Identify which cell holds the provided text, then report its [X, Y] central coordinate. 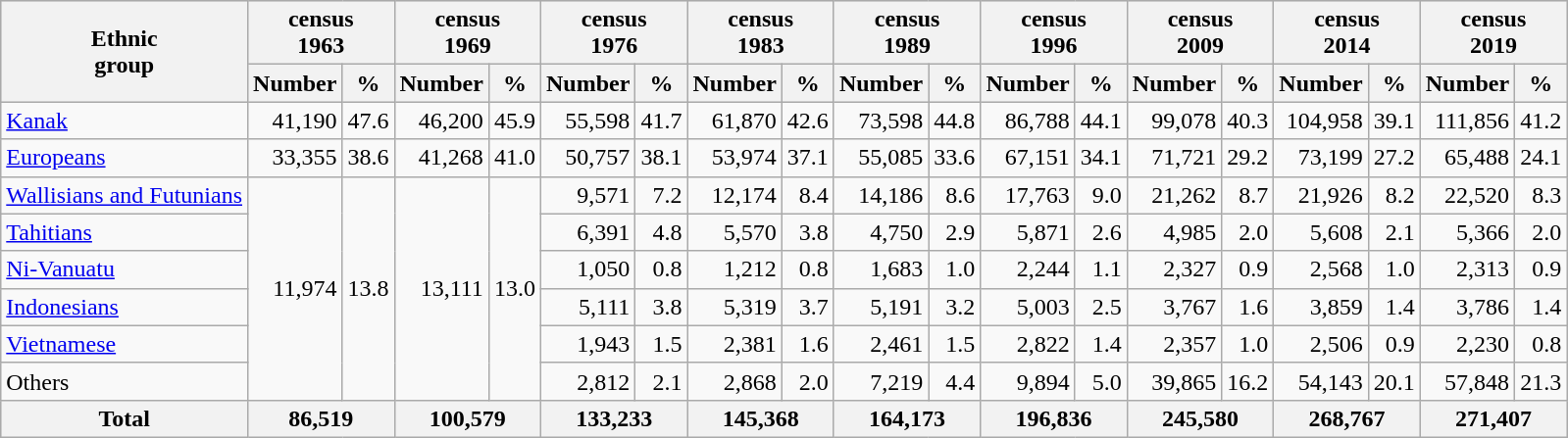
54,143 [1321, 381]
21,262 [1174, 195]
census 2014 [1347, 33]
65,488 [1467, 158]
3,859 [1321, 307]
Tahitians [125, 232]
42.6 [808, 121]
39,865 [1174, 381]
196,836 [1053, 418]
13.0 [514, 288]
20.1 [1394, 381]
5,003 [1028, 307]
8.7 [1247, 195]
2,230 [1467, 344]
2,868 [734, 381]
4,985 [1174, 232]
1,212 [734, 269]
2,327 [1174, 269]
268,767 [1347, 418]
245,580 [1200, 418]
8.3 [1542, 195]
55,598 [587, 121]
2.5 [1100, 307]
Ni-Vanuatu [125, 269]
27.2 [1394, 158]
1,683 [881, 269]
111,856 [1467, 121]
2,812 [587, 381]
census 1963 [322, 33]
14,186 [881, 195]
census 2019 [1492, 33]
2,313 [1467, 269]
1,943 [587, 344]
5.0 [1100, 381]
8.6 [955, 195]
Europeans [125, 158]
2,506 [1321, 344]
3,786 [1467, 307]
71,721 [1174, 158]
99,078 [1174, 121]
2,461 [881, 344]
Total [125, 418]
16.2 [1247, 381]
Wallisians and Futunians [125, 195]
5,366 [1467, 232]
34.1 [1100, 158]
17,763 [1028, 195]
Indonesians [125, 307]
21.3 [1542, 381]
census 1983 [761, 33]
45.9 [514, 121]
21,926 [1321, 195]
5,871 [1028, 232]
11,974 [295, 288]
104,958 [1321, 121]
164,173 [906, 418]
9,571 [587, 195]
7,219 [881, 381]
Vietnamese [125, 344]
5,319 [734, 307]
47.6 [369, 121]
4.8 [661, 232]
Ethnicgroup [125, 51]
86,519 [322, 418]
census 1989 [906, 33]
1,050 [587, 269]
41.7 [661, 121]
Others [125, 381]
5,570 [734, 232]
2.9 [955, 232]
41,268 [441, 158]
5,111 [587, 307]
33,355 [295, 158]
55,085 [881, 158]
67,151 [1028, 158]
73,598 [881, 121]
41,190 [295, 121]
133,233 [614, 418]
2,822 [1028, 344]
50,757 [587, 158]
22,520 [1467, 195]
6,391 [587, 232]
census 1976 [614, 33]
24.1 [1542, 158]
44.1 [1100, 121]
57,848 [1467, 381]
61,870 [734, 121]
census 2009 [1200, 33]
40.3 [1247, 121]
53,974 [734, 158]
38.1 [661, 158]
46,200 [441, 121]
census 1996 [1053, 33]
100,579 [467, 418]
2,244 [1028, 269]
39.1 [1394, 121]
13,111 [441, 288]
12,174 [734, 195]
2,568 [1321, 269]
2,381 [734, 344]
37.1 [808, 158]
41.2 [1542, 121]
8.2 [1394, 195]
Kanak [125, 121]
33.6 [955, 158]
13.8 [369, 288]
3,767 [1174, 307]
4,750 [881, 232]
4.4 [955, 381]
3.7 [808, 307]
census 1969 [467, 33]
2,357 [1174, 344]
3.2 [955, 307]
7.2 [661, 195]
2.6 [1100, 232]
86,788 [1028, 121]
1.1 [1100, 269]
145,368 [761, 418]
9.0 [1100, 195]
44.8 [955, 121]
5,608 [1321, 232]
8.4 [808, 195]
5,191 [881, 307]
9,894 [1028, 381]
29.2 [1247, 158]
41.0 [514, 158]
38.6 [369, 158]
271,407 [1492, 418]
73,199 [1321, 158]
